From the cell containing the given text, extract its center point as [x, y] coordinate. 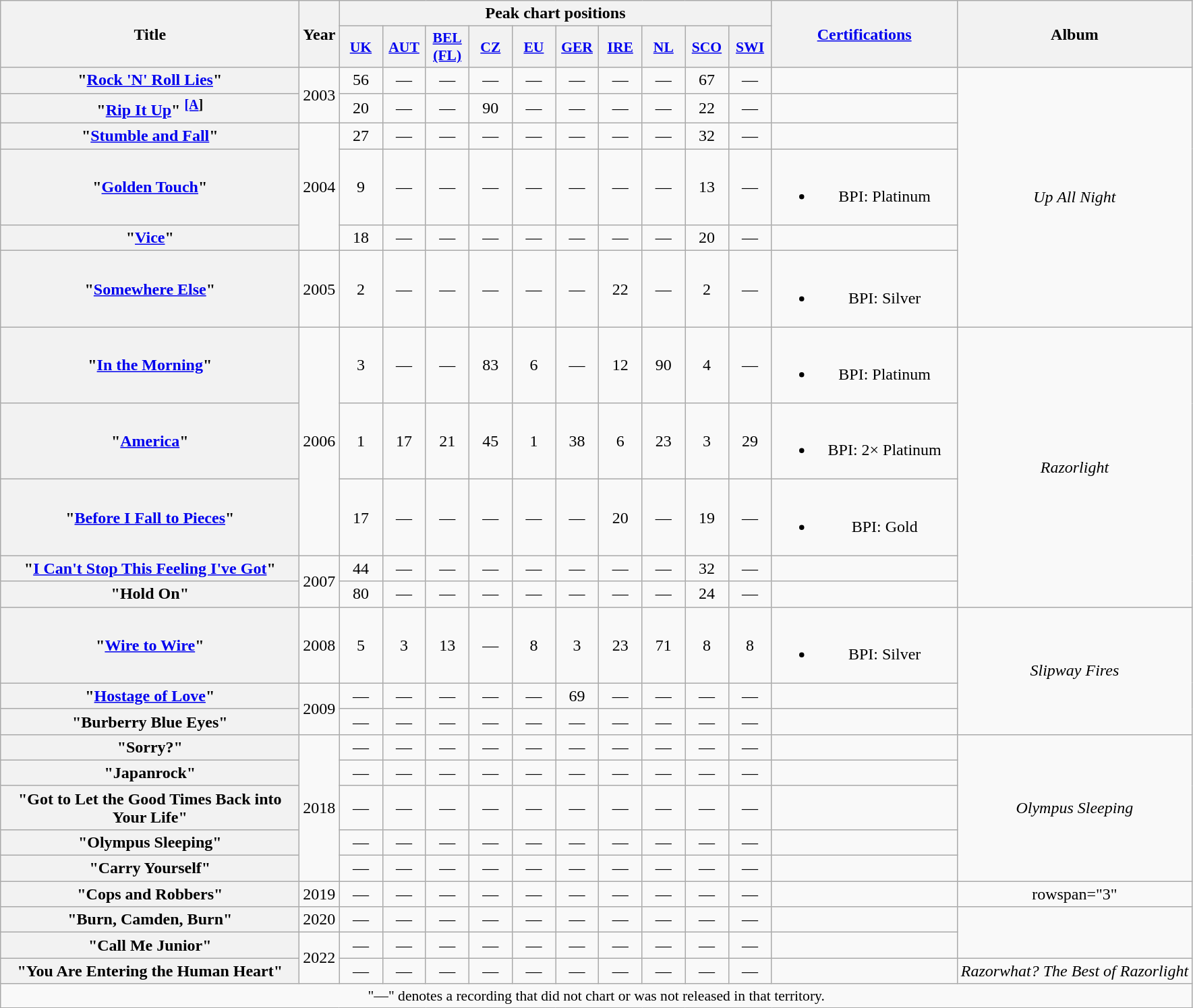
2022 [320, 958]
Razorlight [1074, 467]
"Got to Let the Good Times Back into Your Life" [150, 808]
"Wire to Wire" [150, 645]
"Japanrock" [150, 773]
"Sorry?" [150, 747]
GER [577, 47]
"Hostage of Love" [150, 696]
2006 [320, 441]
2003 [320, 96]
2007 [320, 581]
"I Can't Stop This Feeling I've Got" [150, 568]
SCO [707, 47]
"You Are Entering the Human Heart" [150, 971]
"Burn, Camden, Burn" [150, 920]
"Somewhere Else" [150, 289]
56 [361, 80]
2004 [320, 187]
29 [750, 441]
"Carry Yourself" [150, 868]
18 [361, 238]
21 [447, 441]
Certifications [865, 34]
"Rip It Up" [A] [150, 108]
"Burberry Blue Eyes" [150, 721]
67 [707, 80]
Year [320, 34]
71 [664, 645]
Up All Night [1074, 197]
EU [533, 47]
69 [577, 696]
AUT [404, 47]
IRE [620, 47]
38 [577, 441]
Album [1074, 34]
9 [361, 187]
NL [664, 47]
"Olympus Sleeping" [150, 842]
Peak chart positions [556, 13]
"Golden Touch" [150, 187]
"America" [150, 441]
"Hold On" [150, 594]
"—" denotes a recording that did not chart or was not released in that territory. [596, 996]
24 [707, 594]
BEL(FL) [447, 47]
"Rock 'N' Roll Lies" [150, 80]
44 [361, 568]
2018 [320, 808]
5 [361, 645]
2019 [320, 894]
2005 [320, 289]
45 [490, 441]
83 [490, 365]
"Vice" [150, 238]
12 [620, 365]
CZ [490, 47]
2020 [320, 920]
80 [361, 594]
27 [361, 136]
"In the Morning" [150, 365]
Slipway Fires [1074, 670]
2008 [320, 645]
UK [361, 47]
SWI [750, 47]
4 [707, 365]
rowspan="3" [1074, 894]
"Stumble and Fall" [150, 136]
"Cops and Robbers" [150, 894]
Olympus Sleeping [1074, 808]
"Call Me Junior" [150, 945]
BPI: Gold [865, 518]
19 [707, 518]
Title [150, 34]
BPI: 2× Platinum [865, 441]
2009 [320, 709]
"Before I Fall to Pieces" [150, 518]
Razorwhat? The Best of Razorlight [1074, 971]
